For the text-containing cell, return its midpoint in (x, y) coordinate format. 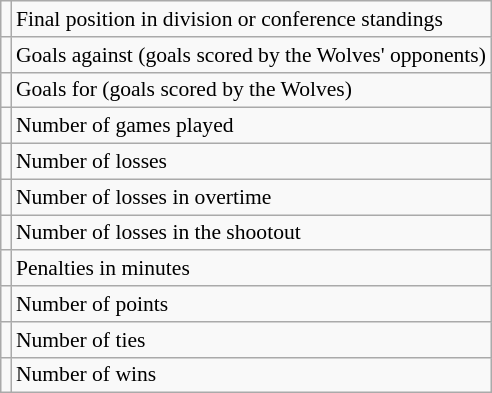
Goals for (goals scored by the Wolves) (251, 90)
Penalties in minutes (251, 269)
Number of points (251, 304)
Final position in division or conference standings (251, 19)
Number of losses in the shootout (251, 233)
Number of losses in overtime (251, 197)
Goals against (goals scored by the Wolves' opponents) (251, 55)
Number of ties (251, 340)
Number of losses (251, 162)
Number of games played (251, 126)
Number of wins (251, 375)
